Identify which cell holds the provided text, then report its (x, y) central coordinate. 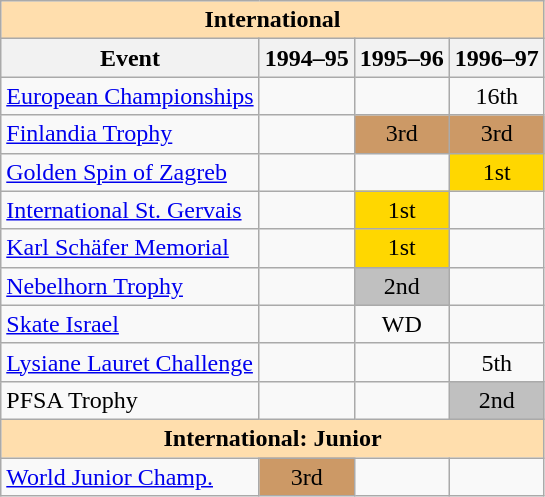
1995–96 (402, 58)
Karl Schäfer Memorial (130, 248)
1994–95 (306, 58)
International St. Gervais (130, 210)
Skate Israel (130, 324)
Finlandia Trophy (130, 134)
Golden Spin of Zagreb (130, 172)
Lysiane Lauret Challenge (130, 362)
Event (130, 58)
International (273, 20)
1996–97 (496, 58)
WD (402, 324)
World Junior Champ. (130, 477)
Nebelhorn Trophy (130, 286)
16th (496, 96)
International: Junior (273, 438)
5th (496, 362)
European Championships (130, 96)
PFSA Trophy (130, 400)
